Output the (x, y) coordinate of the center of the cell containing the given text.  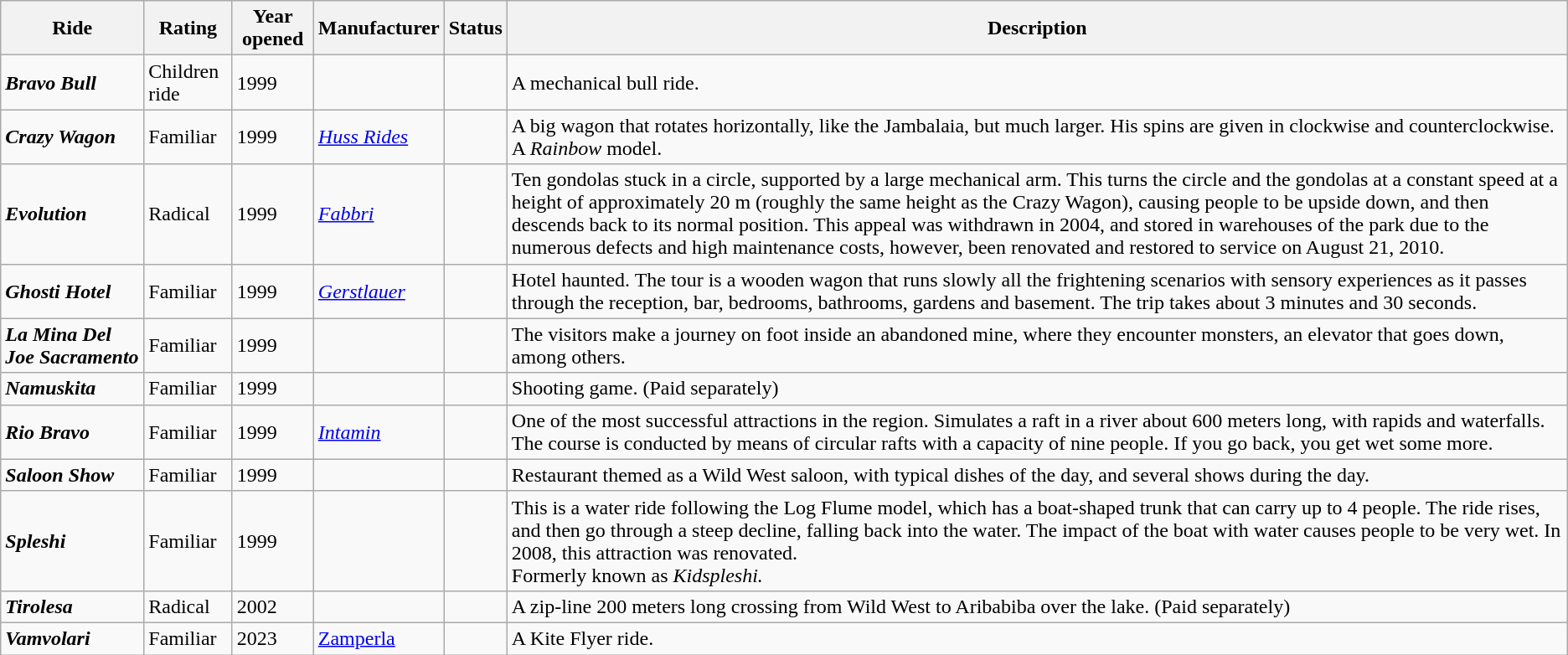
Children ride (188, 82)
A Kite Flyer ride. (1037, 638)
Fabbri (379, 214)
Intamin (379, 432)
Tirolesa (72, 606)
Spleshi (72, 541)
Evolution (72, 214)
Status (476, 28)
2023 (273, 638)
Ghosti Hotel (72, 291)
Year opened (273, 28)
Namuskita (72, 389)
La Mina Del Joe Sacramento (72, 345)
Rio Bravo (72, 432)
Saloon Show (72, 475)
Description (1037, 28)
A big wagon that rotates horizontally, like the Jambalaia, but much larger. His spins are given in clockwise and counterclockwise. A Rainbow model. (1037, 137)
Restaurant themed as a Wild West saloon, with typical dishes of the day, and several shows during the day. (1037, 475)
Shooting game. (Paid separately) (1037, 389)
2002 (273, 606)
A mechanical bull ride. (1037, 82)
Huss Rides (379, 137)
The visitors make a journey on foot inside an abandoned mine, where they encounter monsters, an elevator that goes down, among others. (1037, 345)
Rating (188, 28)
Zamperla (379, 638)
A zip-line 200 meters long crossing from Wild West to Aribabiba over the lake. (Paid separately) (1037, 606)
Vamvolari (72, 638)
Bravo Bull (72, 82)
Manufacturer (379, 28)
Ride (72, 28)
Gerstlauer (379, 291)
Crazy Wagon (72, 137)
